Return the (x, y) coordinate for the center point of the cell that contains the specified text.  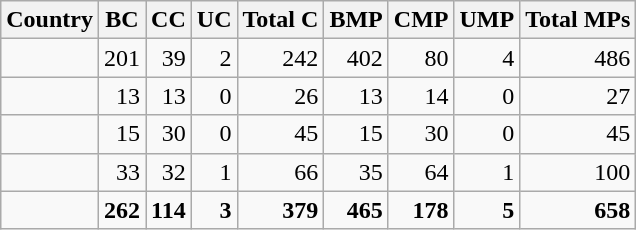
262 (122, 210)
14 (421, 96)
32 (169, 172)
CC (169, 20)
BC (122, 20)
CMP (421, 20)
5 (487, 210)
35 (356, 172)
39 (169, 58)
486 (578, 58)
64 (421, 172)
178 (421, 210)
658 (578, 210)
33 (122, 172)
27 (578, 96)
201 (122, 58)
26 (280, 96)
Country (50, 20)
100 (578, 172)
80 (421, 58)
Total C (280, 20)
UC (214, 20)
2 (214, 58)
402 (356, 58)
66 (280, 172)
3 (214, 210)
242 (280, 58)
Total MPs (578, 20)
UMP (487, 20)
379 (280, 210)
4 (487, 58)
BMP (356, 20)
465 (356, 210)
114 (169, 210)
